Search for the cell housing the specified text and yield its (X, Y) center coordinate. 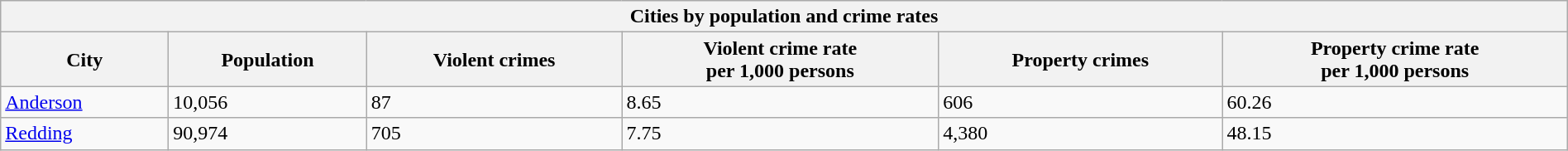
87 (495, 102)
Redding (84, 134)
10,056 (268, 102)
Population (268, 60)
705 (495, 134)
Property crimes (1080, 60)
8.65 (781, 102)
Violent crime rateper 1,000 persons (781, 60)
48.15 (1394, 134)
Anderson (84, 102)
Property crime rateper 1,000 persons (1394, 60)
4,380 (1080, 134)
City (84, 60)
Cities by population and crime rates (784, 17)
60.26 (1394, 102)
Violent crimes (495, 60)
90,974 (268, 134)
606 (1080, 102)
7.75 (781, 134)
